From the cell containing the given text, extract its center point as (x, y) coordinate. 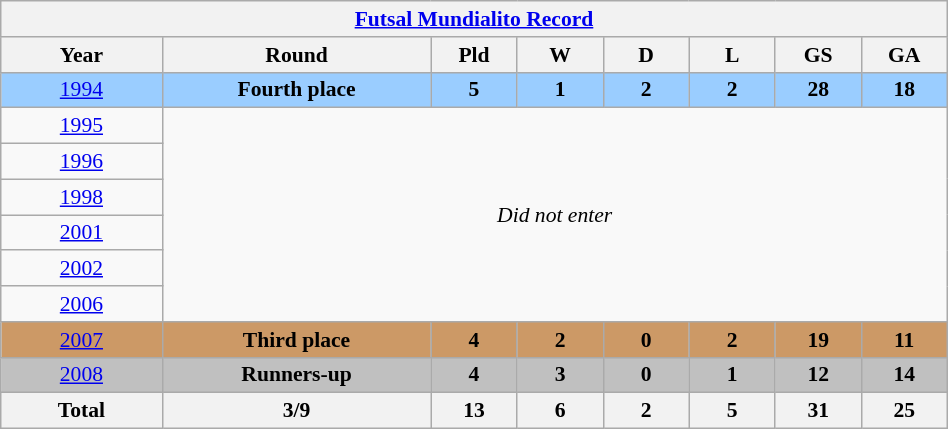
1994 (82, 90)
3/9 (296, 411)
13 (474, 411)
D (646, 55)
2002 (82, 269)
1995 (82, 126)
GS (818, 55)
25 (904, 411)
2008 (82, 375)
1996 (82, 162)
Pld (474, 55)
2006 (82, 304)
Total (82, 411)
Round (296, 55)
31 (818, 411)
W (560, 55)
6 (560, 411)
1998 (82, 197)
14 (904, 375)
2007 (82, 340)
GA (904, 55)
Year (82, 55)
19 (818, 340)
Futsal Mundialito Record (474, 19)
11 (904, 340)
12 (818, 375)
3 (560, 375)
Runners-up (296, 375)
Did not enter (554, 215)
2001 (82, 233)
L (732, 55)
18 (904, 90)
28 (818, 90)
Third place (296, 340)
Fourth place (296, 90)
